Locate the cell with the specified text and output its [X, Y] center coordinate. 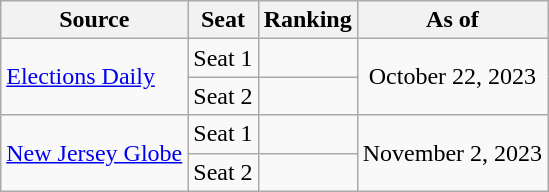
Elections Daily [94, 77]
November 2, 2023 [452, 153]
New Jersey Globe [94, 153]
Source [94, 20]
October 22, 2023 [452, 77]
Ranking [308, 20]
Seat [223, 20]
As of [452, 20]
